Return the [x, y] coordinate for the center point of the cell that contains the specified text.  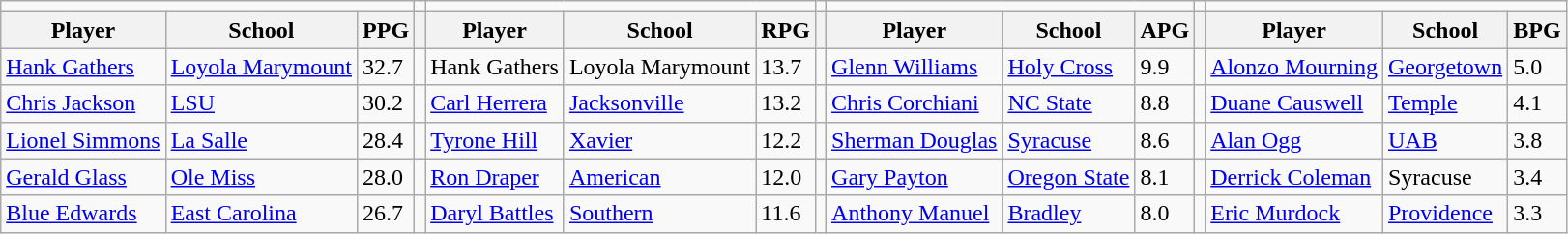
Ron Draper [495, 177]
BPG [1537, 30]
8.0 [1165, 214]
East Carolina [261, 214]
9.9 [1165, 67]
3.3 [1537, 214]
4.1 [1537, 103]
Tyrone Hill [495, 140]
Chris Jackson [83, 103]
Gary Payton [915, 177]
APG [1165, 30]
Sherman Douglas [915, 140]
Xavier [659, 140]
Chris Corchiani [915, 103]
3.8 [1537, 140]
Eric Murdock [1294, 214]
UAB [1444, 140]
Jacksonville [659, 103]
11.6 [786, 214]
Holy Cross [1069, 67]
Daryl Battles [495, 214]
Derrick Coleman [1294, 177]
8.6 [1165, 140]
Anthony Manuel [915, 214]
Alan Ogg [1294, 140]
12.2 [786, 140]
Ole Miss [261, 177]
Gerald Glass [83, 177]
La Salle [261, 140]
26.7 [387, 214]
32.7 [387, 67]
Glenn Williams [915, 67]
13.2 [786, 103]
Temple [1444, 103]
NC State [1069, 103]
Alonzo Mourning [1294, 67]
Lionel Simmons [83, 140]
Blue Edwards [83, 214]
LSU [261, 103]
Southern [659, 214]
28.0 [387, 177]
Bradley [1069, 214]
Duane Causwell [1294, 103]
Oregon State [1069, 177]
13.7 [786, 67]
RPG [786, 30]
American [659, 177]
8.1 [1165, 177]
3.4 [1537, 177]
30.2 [387, 103]
Georgetown [1444, 67]
8.8 [1165, 103]
Carl Herrera [495, 103]
12.0 [786, 177]
Providence [1444, 214]
PPG [387, 30]
28.4 [387, 140]
5.0 [1537, 67]
